Scan for the cell matching the given text and deliver its (X, Y) coordinate at center. 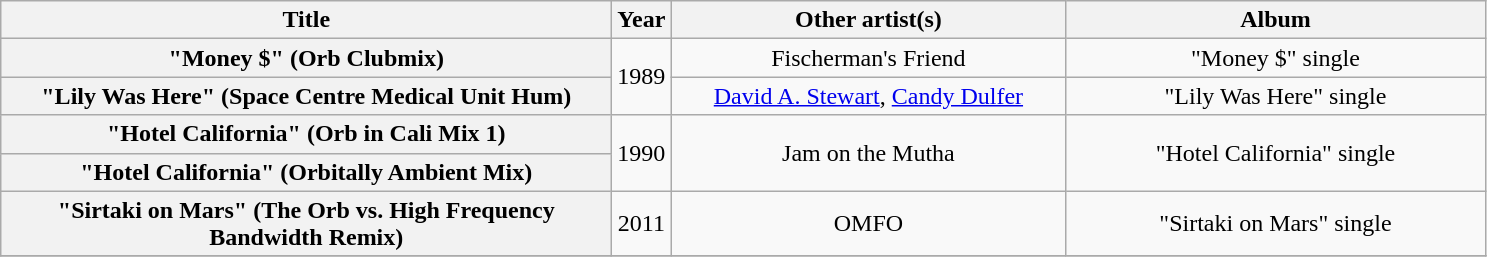
Title (306, 20)
Fischerman's Friend (868, 58)
"Money $" (Orb Clubmix) (306, 58)
"Money $" single (1276, 58)
1990 (642, 153)
OMFO (868, 224)
"Sirtaki on Mars" single (1276, 224)
"Hotel California" (Orb in Cali Mix 1) (306, 134)
"Sirtaki on Mars" (The Orb vs. High Frequency Bandwidth Remix) (306, 224)
1989 (642, 77)
Other artist(s) (868, 20)
"Lily Was Here" (Space Centre Medical Unit Hum) (306, 96)
Jam on the Mutha (868, 153)
Album (1276, 20)
"Lily Was Here" single (1276, 96)
David A. Stewart, Candy Dulfer (868, 96)
2011 (642, 224)
"Hotel California" (Orbitally Ambient Mix) (306, 172)
"Hotel California" single (1276, 153)
Year (642, 20)
